Detect which cell encompasses the target text, then output its [x, y] center coordinate. 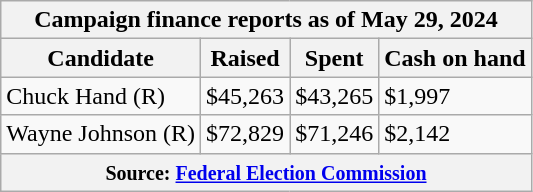
Cash on hand [455, 58]
Campaign finance reports as of May 29, 2024 [266, 20]
Raised [246, 58]
$71,246 [334, 134]
$43,265 [334, 96]
Candidate [101, 58]
$72,829 [246, 134]
$2,142 [455, 134]
Spent [334, 58]
Source: Federal Election Commission [266, 172]
Chuck Hand (R) [101, 96]
$45,263 [246, 96]
Wayne Johnson (R) [101, 134]
$1,997 [455, 96]
